Determine the [x, y] coordinate at the center of the cell enclosing the given text.  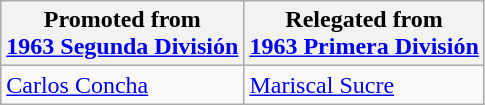
Mariscal Sucre [364, 85]
Promoted from1963 Segunda División [122, 34]
Carlos Concha [122, 85]
Relegated from1963 Primera División [364, 34]
